Pinpoint the cell where the given text exists, returning its (x, y) midpoint coordinate. 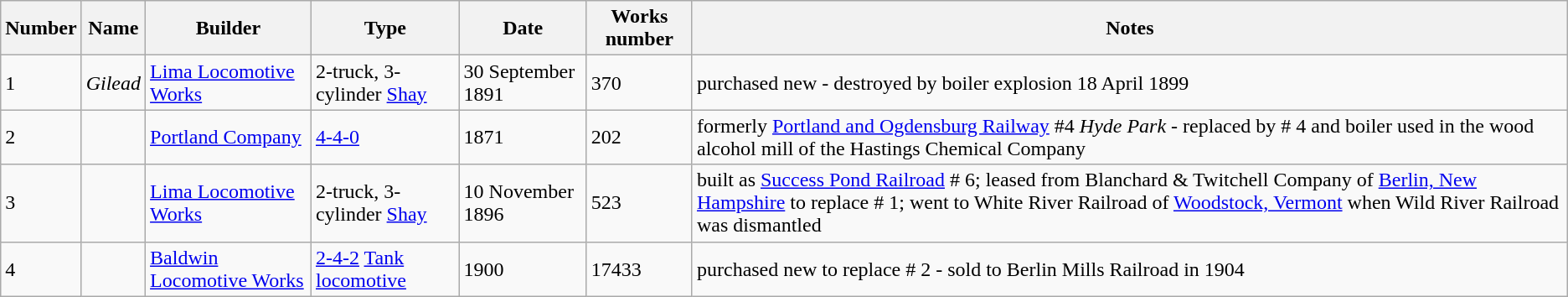
Notes (1129, 29)
3 (41, 203)
17433 (639, 268)
Works number (639, 29)
4 (41, 268)
formerly Portland and Ogdensburg Railway #4 Hyde Park - replaced by # 4 and boiler used in the wood alcohol mill of the Hastings Chemical Company (1129, 138)
202 (639, 138)
30 September 1891 (523, 82)
1871 (523, 138)
purchased new - destroyed by boiler explosion 18 April 1899 (1129, 82)
2-4-2 Tank locomotive (385, 268)
Portland Company (229, 138)
370 (639, 82)
purchased new to replace # 2 - sold to Berlin Mills Railroad in 1904 (1129, 268)
10 November 1896 (523, 203)
Name (113, 29)
2 (41, 138)
Type (385, 29)
1 (41, 82)
Baldwin Locomotive Works (229, 268)
Gilead (113, 82)
4-4-0 (385, 138)
1900 (523, 268)
Date (523, 29)
Builder (229, 29)
Number (41, 29)
523 (639, 203)
